Search for the cell housing the specified text and yield its (X, Y) center coordinate. 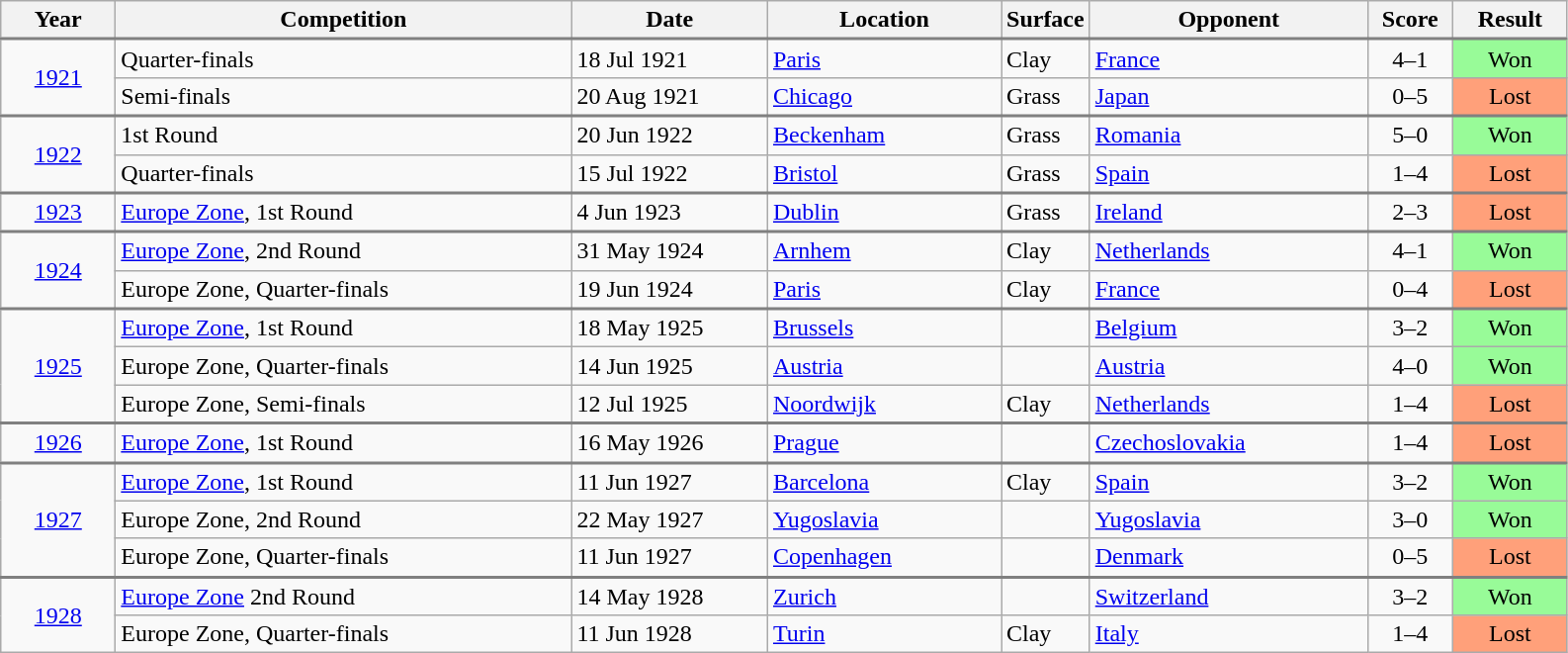
5–0 (1410, 135)
15 Jul 1922 (670, 174)
Date (670, 20)
Turin (884, 634)
3–0 (1410, 519)
Location (884, 20)
2–3 (1410, 213)
Prague (884, 443)
1921 (58, 78)
4 Jun 1923 (670, 213)
22 May 1927 (670, 519)
Zurich (884, 596)
16 May 1926 (670, 443)
1923 (58, 213)
Beckenham (884, 135)
14 May 1928 (670, 596)
Noordwijk (884, 404)
Dublin (884, 213)
Opponent (1228, 20)
Competition (344, 20)
4–0 (1410, 366)
Switzerland (1228, 596)
18 Jul 1921 (670, 59)
Czechoslovakia (1228, 443)
Semi-finals (344, 97)
11 Jun 1928 (670, 634)
20 Aug 1921 (670, 97)
Arnhem (884, 251)
Barcelona (884, 481)
Bristol (884, 174)
Surface (1045, 20)
0–4 (1410, 289)
Italy (1228, 634)
12 Jul 1925 (670, 404)
18 May 1925 (670, 328)
20 Jun 1922 (670, 135)
1927 (58, 519)
Denmark (1228, 558)
Copenhagen (884, 558)
Europe Zone, Semi-finals (344, 404)
Japan (1228, 97)
Ireland (1228, 213)
Chicago (884, 97)
1925 (58, 366)
31 May 1924 (670, 251)
19 Jun 1924 (670, 289)
Europe Zone 2nd Round (344, 596)
1928 (58, 615)
Result (1510, 20)
Score (1410, 20)
1st Round (344, 135)
1924 (58, 270)
Belgium (1228, 328)
Romania (1228, 135)
Brussels (884, 328)
14 Jun 1925 (670, 366)
1922 (58, 154)
1926 (58, 443)
Year (58, 20)
